Detect which cell encompasses the target text, then output its (x, y) center coordinate. 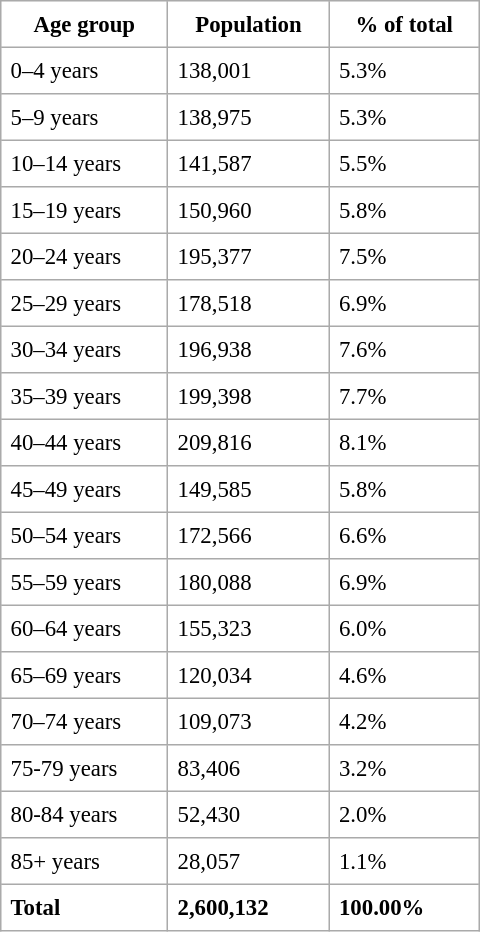
80-84 years (84, 814)
141,587 (248, 163)
155,323 (248, 628)
20–24 years (84, 256)
4.6% (404, 675)
138,975 (248, 117)
6.0% (404, 628)
109,073 (248, 721)
2.0% (404, 814)
65–69 years (84, 675)
Population (248, 24)
172,566 (248, 535)
85+ years (84, 861)
120,034 (248, 675)
138,001 (248, 70)
150,960 (248, 210)
60–64 years (84, 628)
25–29 years (84, 303)
35–39 years (84, 396)
30–34 years (84, 349)
0–4 years (84, 70)
149,585 (248, 489)
15–19 years (84, 210)
196,938 (248, 349)
199,398 (248, 396)
7.7% (404, 396)
195,377 (248, 256)
4.2% (404, 721)
52,430 (248, 814)
7.6% (404, 349)
10–14 years (84, 163)
5–9 years (84, 117)
Age group (84, 24)
180,088 (248, 582)
45–49 years (84, 489)
1.1% (404, 861)
5.5% (404, 163)
209,816 (248, 442)
7.5% (404, 256)
2,600,132 (248, 907)
3.2% (404, 768)
83,406 (248, 768)
28,057 (248, 861)
Total (84, 907)
70–74 years (84, 721)
55–59 years (84, 582)
% of total (404, 24)
8.1% (404, 442)
75-79 years (84, 768)
178,518 (248, 303)
50–54 years (84, 535)
6.6% (404, 535)
100.00% (404, 907)
40–44 years (84, 442)
